Detect which cell encompasses the target text, then output its [x, y] center coordinate. 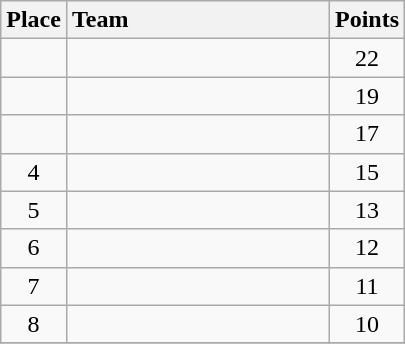
Team [198, 20]
7 [34, 286]
10 [368, 324]
Points [368, 20]
8 [34, 324]
15 [368, 172]
13 [368, 210]
17 [368, 134]
5 [34, 210]
11 [368, 286]
4 [34, 172]
22 [368, 58]
19 [368, 96]
Place [34, 20]
6 [34, 248]
12 [368, 248]
